Capture the cell that displays the provided text and extract its (x, y) central coordinate. 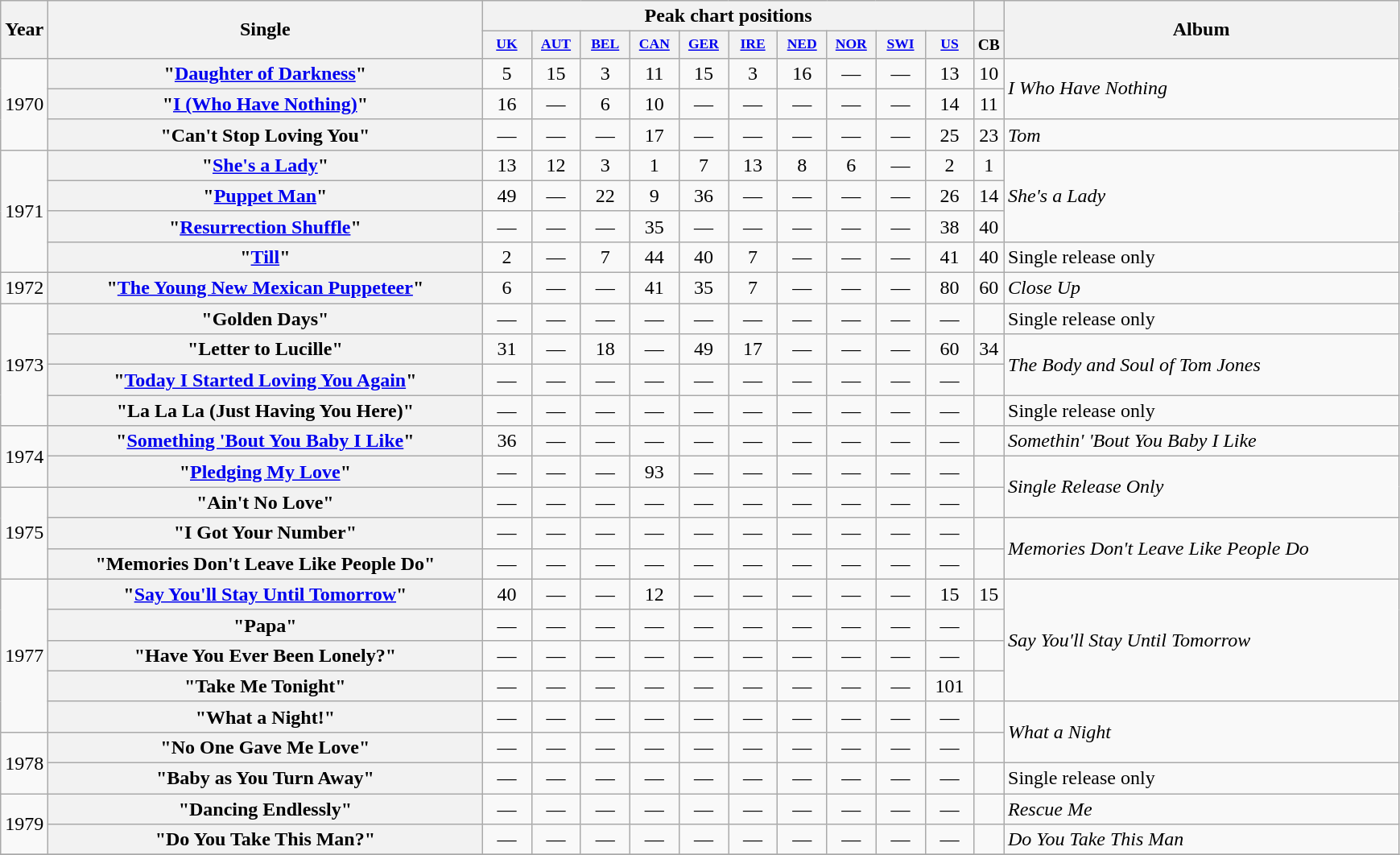
GER (704, 45)
"Something 'Bout You Baby I Like" (266, 441)
UK (507, 45)
Peak chart positions (728, 16)
Memories Don't Leave Like People Do (1201, 548)
"No One Gave Me Love" (266, 747)
1973 (24, 365)
"Ain't No Love" (266, 502)
"The Young New Mexican Puppeteer" (266, 288)
Album (1201, 29)
"Dancing Endlessly" (266, 809)
CB (989, 45)
"Pledging My Love" (266, 472)
"La La La (Just Having You Here)" (266, 411)
IRE (752, 45)
1975 (24, 533)
44 (654, 257)
"Papa" (266, 625)
8 (802, 165)
The Body and Soul of Tom Jones (1201, 365)
US (950, 45)
"Letter to Lucille" (266, 349)
Single (266, 29)
Rescue Me (1201, 809)
93 (654, 472)
22 (605, 196)
"Memories Don't Leave Like People Do" (266, 564)
1974 (24, 456)
1970 (24, 104)
"Resurrection Shuffle" (266, 226)
Single Release Only (1201, 487)
"Do You Take This Man?" (266, 840)
CAN (654, 45)
NED (802, 45)
NOR (852, 45)
1979 (24, 824)
Somethin' 'Bout You Baby I Like (1201, 441)
"Take Me Tonight" (266, 686)
Close Up (1201, 288)
Tom (1201, 134)
31 (507, 349)
"Can't Stop Loving You" (266, 134)
26 (950, 196)
"I Got Your Number" (266, 533)
Say You'll Stay Until Tomorrow (1201, 640)
"Puppet Man" (266, 196)
Do You Take This Man (1201, 840)
34 (989, 349)
"She's a Lady" (266, 165)
1977 (24, 655)
I Who Have Nothing (1201, 89)
101 (950, 686)
1978 (24, 762)
18 (605, 349)
BEL (605, 45)
"Daughter of Darkness" (266, 73)
"Baby as You Turn Away" (266, 779)
25 (950, 134)
1971 (24, 211)
38 (950, 226)
5 (507, 73)
"Say You'll Stay Until Tomorrow" (266, 594)
"Golden Days" (266, 319)
23 (989, 134)
1972 (24, 288)
9 (654, 196)
"Have You Ever Been Lonely?" (266, 655)
She's a Lady (1201, 196)
"Till" (266, 257)
80 (950, 288)
AUT (555, 45)
"I (Who Have Nothing)" (266, 104)
"What a Night!" (266, 717)
SWI (900, 45)
Year (24, 29)
"Today I Started Loving You Again" (266, 380)
What a Night (1201, 732)
